From the cell containing the given text, extract its center point as [X, Y] coordinate. 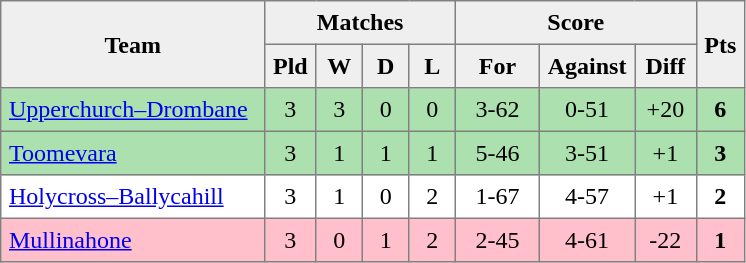
Mullinahone [133, 240]
-22 [666, 240]
1-67 [497, 197]
Against [586, 66]
0-51 [586, 110]
Toomevara [133, 153]
3-51 [586, 153]
Diff [666, 66]
+20 [666, 110]
2-45 [497, 240]
W [339, 66]
Matches [360, 23]
Pts [720, 44]
For [497, 66]
6 [720, 110]
Score [576, 23]
5-46 [497, 153]
4-57 [586, 197]
3-62 [497, 110]
Upperchurch–Drombane [133, 110]
L [432, 66]
Pld [290, 66]
4-61 [586, 240]
D [385, 66]
Team [133, 44]
Holycross–Ballycahill [133, 197]
